Provide the [x, y] coordinate of the cell's center where the given text is located.  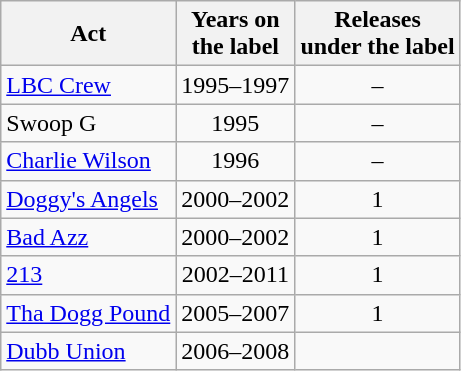
1995–1997 [236, 85]
Years onthe label [236, 34]
Releasesunder the label [378, 34]
1995 [236, 123]
Swoop G [88, 123]
Charlie Wilson [88, 161]
LBC Crew [88, 85]
Dubb Union [88, 351]
2006–2008 [236, 351]
2002–2011 [236, 275]
Bad Azz [88, 237]
Act [88, 34]
213 [88, 275]
2005–2007 [236, 313]
Tha Dogg Pound [88, 313]
Doggy's Angels [88, 199]
1996 [236, 161]
